For the text-containing cell, return its midpoint in [x, y] coordinate format. 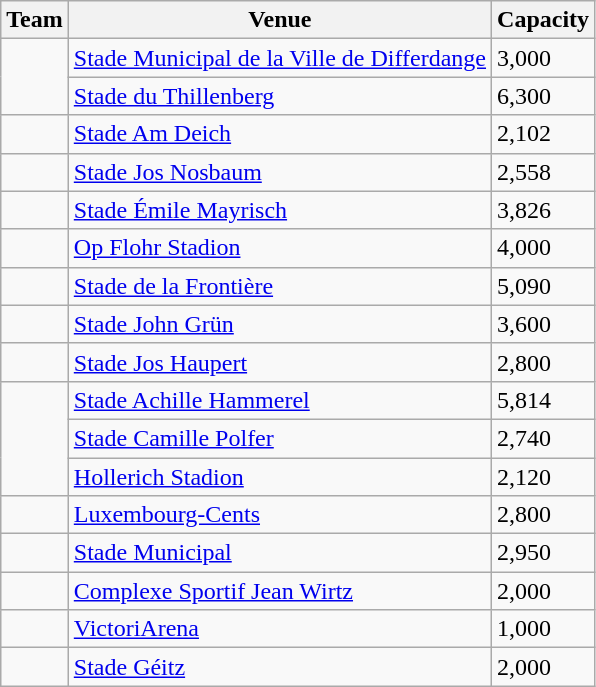
Stade Camille Polfer [280, 438]
Stade Municipal [280, 553]
VictoriArena [280, 629]
Stade Am Deich [280, 134]
3,600 [544, 324]
Stade Achille Hammerel [280, 400]
Stade Émile Mayrisch [280, 210]
5,090 [544, 286]
Stade Jos Nosbaum [280, 172]
Stade John Grün [280, 324]
Luxembourg-Cents [280, 515]
Team [35, 20]
Stade du Thillenberg [280, 96]
Venue [280, 20]
Stade Municipal de la Ville de Differdange [280, 58]
3,000 [544, 58]
Op Flohr Stadion [280, 248]
5,814 [544, 400]
2,740 [544, 438]
Stade Jos Haupert [280, 362]
Stade de la Frontière [280, 286]
1,000 [544, 629]
2,120 [544, 477]
Stade Géitz [280, 667]
6,300 [544, 96]
2,558 [544, 172]
Capacity [544, 20]
4,000 [544, 248]
2,102 [544, 134]
Hollerich Stadion [280, 477]
2,950 [544, 553]
3,826 [544, 210]
Complexe Sportif Jean Wirtz [280, 591]
